For the text-containing cell, return its midpoint in (x, y) coordinate format. 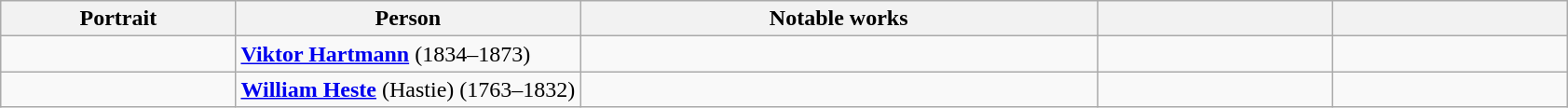
Notable works (839, 19)
William Heste (Hastie) (1763–1832) (408, 89)
Person (408, 19)
Viktor Hartmann (1834–1873) (408, 54)
Portrait (118, 19)
